Extract the (x, y) coordinate from the center of the cell holding the provided text.  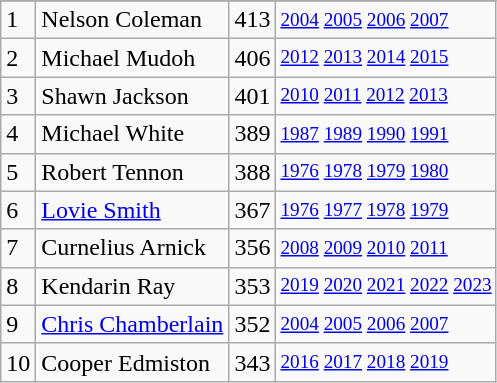
1987 1989 1990 1991 (386, 134)
352 (252, 324)
367 (252, 210)
5 (18, 172)
Lovie Smith (132, 210)
2019 2020 2021 2022 2023 (386, 286)
3 (18, 96)
343 (252, 362)
2008 2009 2010 2011 (386, 248)
1976 1977 1978 1979 (386, 210)
406 (252, 58)
401 (252, 96)
Michael Mudoh (132, 58)
388 (252, 172)
7 (18, 248)
1976 1978 1979 1980 (386, 172)
Michael White (132, 134)
9 (18, 324)
Curnelius Arnick (132, 248)
Cooper Edmiston (132, 362)
353 (252, 286)
2010 2011 2012 2013 (386, 96)
1 (18, 20)
2012 2013 2014 2015 (386, 58)
Shawn Jackson (132, 96)
8 (18, 286)
2016 2017 2018 2019 (386, 362)
Robert Tennon (132, 172)
6 (18, 210)
10 (18, 362)
389 (252, 134)
Chris Chamberlain (132, 324)
Kendarin Ray (132, 286)
413 (252, 20)
356 (252, 248)
2 (18, 58)
Nelson Coleman (132, 20)
4 (18, 134)
